Provide the [X, Y] coordinate of the cell's center where the given text is located.  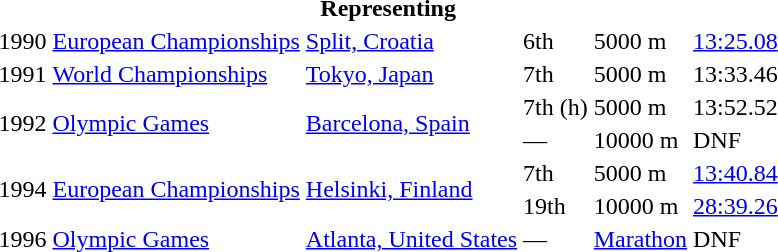
Barcelona, Spain [411, 124]
— [556, 140]
7th (h) [556, 107]
Olympic Games [176, 124]
Split, Croatia [411, 41]
6th [556, 41]
19th [556, 206]
Helsinki, Finland [411, 190]
World Championships [176, 74]
Tokyo, Japan [411, 74]
